For the text-containing cell, return its midpoint in (x, y) coordinate format. 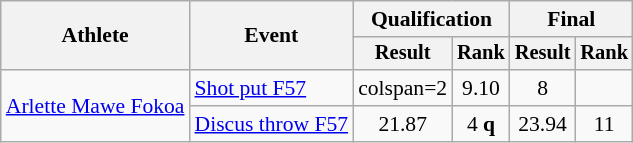
23.94 (543, 124)
21.87 (402, 124)
4 q (481, 124)
Event (272, 36)
Athlete (96, 36)
colspan=2 (402, 88)
8 (543, 88)
11 (604, 124)
Final (572, 19)
Discus throw F57 (272, 124)
Qualification (432, 19)
Shot put F57 (272, 88)
Arlette Mawe Fokoa (96, 106)
9.10 (481, 88)
